Return [x, y] of the center of cell containing provided text 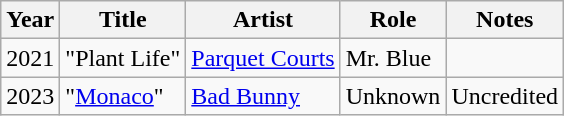
"Monaco" [123, 96]
Artist [263, 20]
Bad Bunny [263, 96]
Unknown [393, 96]
Parquet Courts [263, 58]
"Plant Life" [123, 58]
2021 [30, 58]
Mr. Blue [393, 58]
Role [393, 20]
2023 [30, 96]
Uncredited [505, 96]
Notes [505, 20]
Title [123, 20]
Year [30, 20]
